Return [x, y] of the center of cell containing provided text 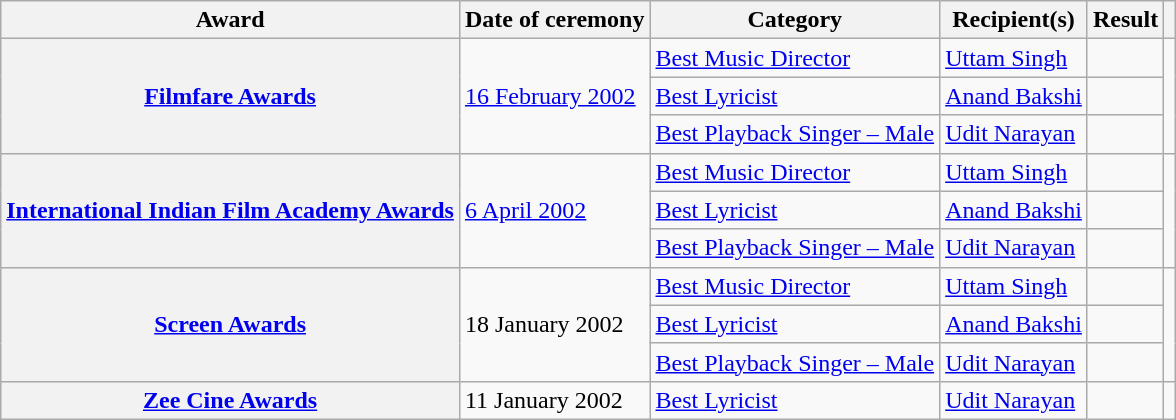
Zee Cine Awards [230, 400]
Result [1125, 20]
16 February 2002 [554, 96]
18 January 2002 [554, 324]
Recipient(s) [1014, 20]
11 January 2002 [554, 400]
Category [795, 20]
6 April 2002 [554, 210]
Filmfare Awards [230, 96]
Date of ceremony [554, 20]
Award [230, 20]
Screen Awards [230, 324]
International Indian Film Academy Awards [230, 210]
